Find where the given text appears and provide that cell's center as [X, Y] coordinate. 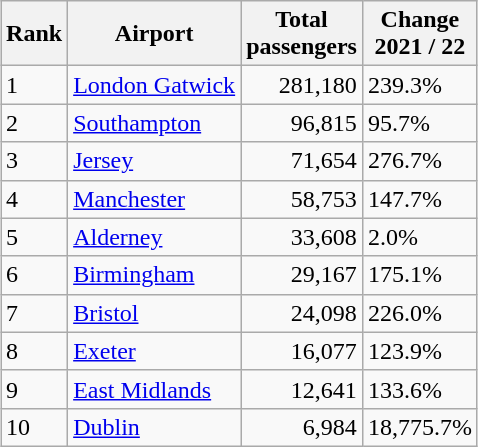
71,654 [302, 161]
58,753 [302, 199]
Southampton [154, 123]
96,815 [302, 123]
Bristol [154, 313]
2.0% [420, 237]
175.1% [420, 275]
Exeter [154, 351]
3 [34, 161]
1 [34, 85]
Airport [154, 34]
East Midlands [154, 389]
London Gatwick [154, 85]
7 [34, 313]
Rank [34, 34]
9 [34, 389]
276.7% [420, 161]
Change2021 / 22 [420, 34]
Alderney [154, 237]
133.6% [420, 389]
281,180 [302, 85]
6,984 [302, 427]
Total passengers [302, 34]
6 [34, 275]
123.9% [420, 351]
5 [34, 237]
Manchester [154, 199]
4 [34, 199]
24,098 [302, 313]
239.3% [420, 85]
33,608 [302, 237]
Dublin [154, 427]
226.0% [420, 313]
29,167 [302, 275]
10 [34, 427]
12,641 [302, 389]
147.7% [420, 199]
2 [34, 123]
16,077 [302, 351]
18,775.7% [420, 427]
Jersey [154, 161]
Birmingham [154, 275]
8 [34, 351]
95.7% [420, 123]
